Capture the cell that displays the provided text and extract its [x, y] central coordinate. 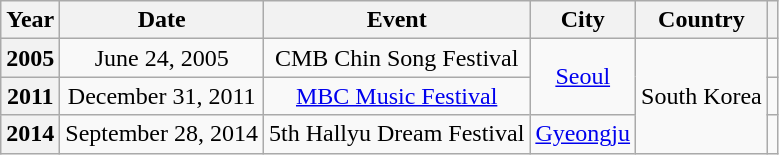
2011 [30, 96]
Date [162, 20]
December 31, 2011 [162, 96]
Country [702, 20]
South Korea [702, 96]
Gyeongju [583, 134]
2005 [30, 58]
Seoul [583, 77]
Year [30, 20]
5th Hallyu Dream Festival [397, 134]
MBC Music Festival [397, 96]
2014 [30, 134]
June 24, 2005 [162, 58]
September 28, 2014 [162, 134]
CMB Chin Song Festival [397, 58]
City [583, 20]
Event [397, 20]
